Scan for the cell matching the given text and deliver its (X, Y) coordinate at center. 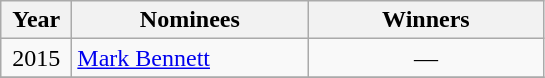
— (426, 58)
Year (36, 20)
Winners (426, 20)
Nominees (190, 20)
2015 (36, 58)
Mark Bennett (190, 58)
